Detect which cell encompasses the target text, then output its [X, Y] center coordinate. 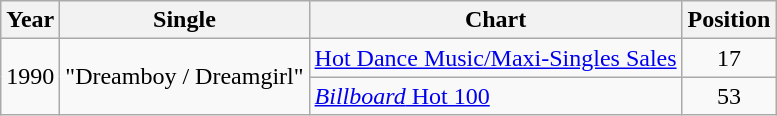
1990 [30, 77]
53 [729, 96]
Single [184, 20]
Position [729, 20]
"Dreamboy / Dreamgirl" [184, 77]
17 [729, 58]
Billboard Hot 100 [496, 96]
Year [30, 20]
Chart [496, 20]
Hot Dance Music/Maxi-Singles Sales [496, 58]
